Locate the cell with the specified text and output its [x, y] center coordinate. 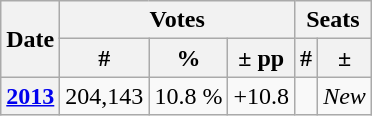
Seats [334, 20]
+10.8 [262, 96]
204,143 [104, 96]
± pp [262, 58]
Date [30, 39]
Votes [178, 20]
2013 [30, 96]
New [345, 96]
± [345, 58]
10.8 % [188, 96]
% [188, 58]
